Scan for the cell matching the given text and deliver its [x, y] coordinate at center. 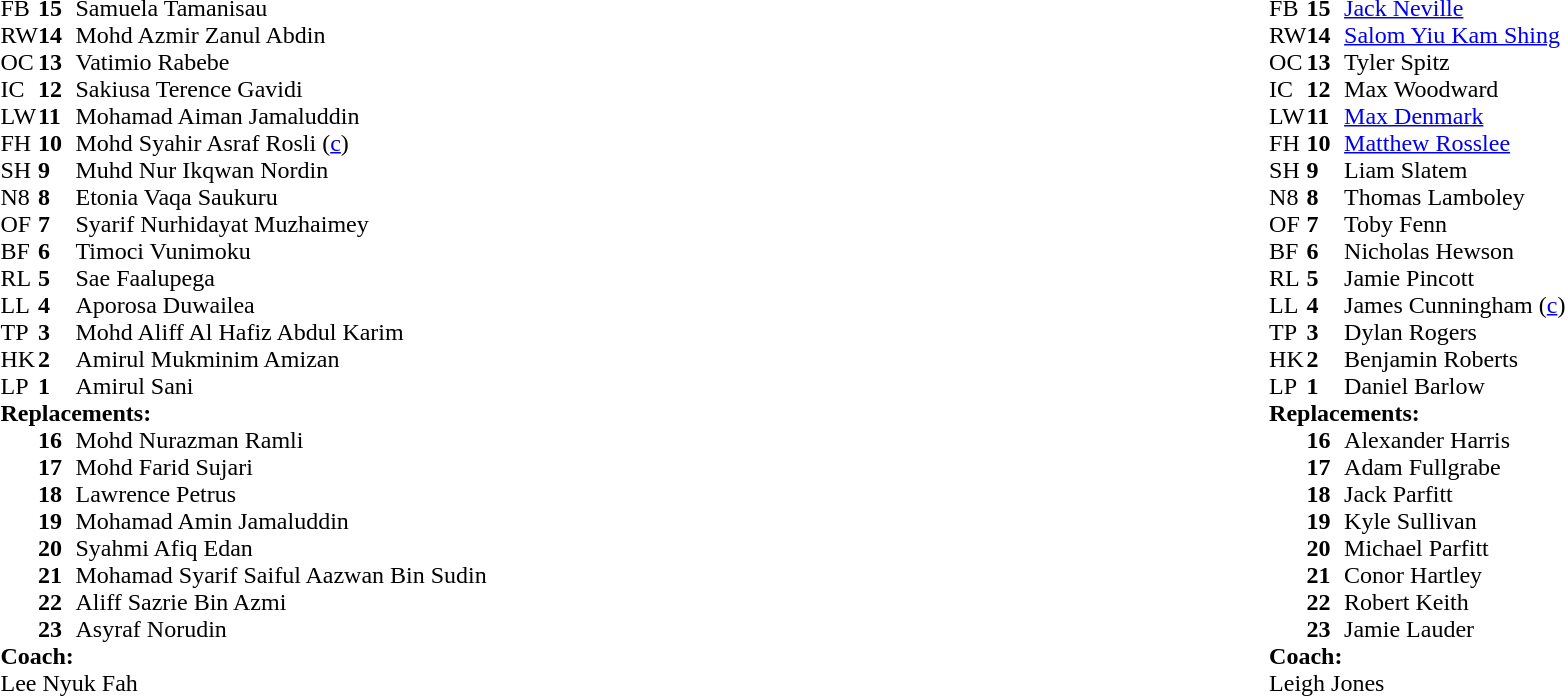
Syarif Nurhidayat Muzhaimey [282, 224]
Max Denmark [1454, 116]
Nicholas Hewson [1454, 252]
Kyle Sullivan [1454, 522]
Mohamad Syarif Saiful Aazwan Bin Sudin [282, 576]
Toby Fenn [1454, 224]
Jack Parfitt [1454, 494]
Muhd Nur Ikqwan Nordin [282, 170]
Amirul Sani [282, 386]
Sae Faalupega [282, 278]
Timoci Vunimoku [282, 252]
Liam Slatem [1454, 170]
Dylan Rogers [1454, 332]
Salom Yiu Kam Shing [1454, 36]
James Cunningham (c) [1454, 306]
Robert Keith [1454, 602]
Sakiusa Terence Gavidi [282, 90]
Mohd Farid Sujari [282, 468]
Vatimio Rabebe [282, 62]
Jamie Pincott [1454, 278]
Matthew Rosslee [1454, 144]
Mohamad Aiman Jamaluddin [282, 116]
Aliff Sazrie Bin Azmi [282, 602]
Aporosa Duwailea [282, 306]
Adam Fullgrabe [1454, 468]
Jamie Lauder [1454, 630]
Thomas Lamboley [1454, 198]
Tyler Spitz [1454, 62]
Mohd Aliff Al Hafiz Abdul Karim [282, 332]
Max Woodward [1454, 90]
Amirul Mukminim Amizan [282, 360]
Mohd Nurazman Ramli [282, 440]
Alexander Harris [1454, 440]
Conor Hartley [1454, 576]
Etonia Vaqa Saukuru [282, 198]
Benjamin Roberts [1454, 360]
Daniel Barlow [1454, 386]
Mohd Azmir Zanul Abdin [282, 36]
Michael Parfitt [1454, 548]
Mohamad Amin Jamaluddin [282, 522]
Asyraf Norudin [282, 630]
Mohd Syahir Asraf Rosli (c) [282, 144]
Syahmi Afiq Edan [282, 548]
Lawrence Petrus [282, 494]
